Capture the cell that displays the provided text and extract its (x, y) central coordinate. 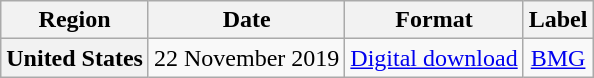
United States (75, 58)
Format (434, 20)
BMG (558, 58)
Label (558, 20)
Date (246, 20)
Digital download (434, 58)
22 November 2019 (246, 58)
Region (75, 20)
